Return the [X, Y] coordinate for the center point of the cell that contains the specified text.  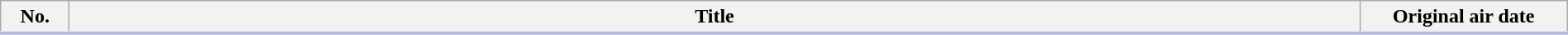
No. [35, 17]
Original air date [1464, 17]
Title [715, 17]
